Provide the [x, y] coordinate of the cell's center where the given text is located.  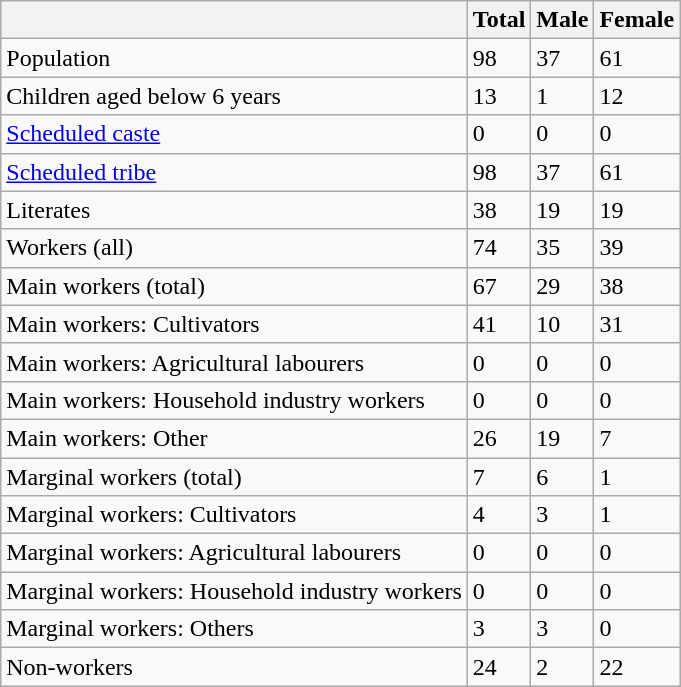
29 [562, 286]
Male [562, 20]
Main workers (total) [234, 286]
Marginal workers: Cultivators [234, 515]
Main workers: Agricultural labourers [234, 362]
Marginal workers: Household industry workers [234, 591]
Scheduled tribe [234, 172]
Main workers: Other [234, 438]
Literates [234, 210]
12 [637, 96]
Non-workers [234, 667]
41 [499, 324]
10 [562, 324]
Population [234, 58]
Workers (all) [234, 248]
4 [499, 515]
Female [637, 20]
6 [562, 477]
24 [499, 667]
Total [499, 20]
Scheduled caste [234, 134]
Main workers: Household industry workers [234, 400]
Marginal workers (total) [234, 477]
22 [637, 667]
26 [499, 438]
35 [562, 248]
39 [637, 248]
31 [637, 324]
74 [499, 248]
Main workers: Cultivators [234, 324]
Marginal workers: Agricultural labourers [234, 553]
Marginal workers: Others [234, 629]
13 [499, 96]
67 [499, 286]
2 [562, 667]
Children aged below 6 years [234, 96]
